Find where the given text appears and provide that cell's center as (X, Y) coordinate. 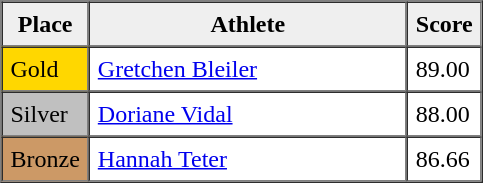
89.00 (444, 68)
Gretchen Bleiler (248, 68)
Athlete (248, 24)
88.00 (444, 114)
Silver (46, 114)
86.66 (444, 158)
Gold (46, 68)
Doriane Vidal (248, 114)
Bronze (46, 158)
Place (46, 24)
Hannah Teter (248, 158)
Score (444, 24)
